Search for the cell housing the specified text and yield its [x, y] center coordinate. 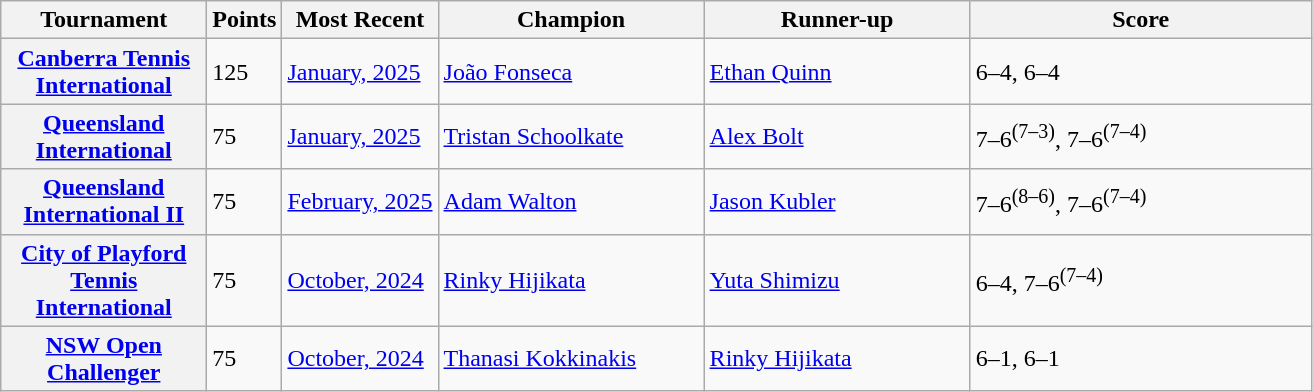
Adam Walton [571, 202]
NSW Open Challenger [104, 358]
Yuta Shimizu [837, 280]
João Fonseca [571, 72]
Queensland International [104, 136]
Canberra Tennis International [104, 72]
6–4, 7–6(7–4) [1140, 280]
Score [1140, 20]
Alex Bolt [837, 136]
Queensland International II [104, 202]
Points [244, 20]
6–1, 6–1 [1140, 358]
7–6(7–3), 7–6(7–4) [1140, 136]
City of Playford Tennis International [104, 280]
6–4, 6–4 [1140, 72]
125 [244, 72]
7–6(8–6), 7–6(7–4) [1140, 202]
Tristan Schoolkate [571, 136]
Champion [571, 20]
February, 2025 [360, 202]
Runner-up [837, 20]
Tournament [104, 20]
Most Recent [360, 20]
Ethan Quinn [837, 72]
Thanasi Kokkinakis [571, 358]
Jason Kubler [837, 202]
